Identify which cell holds the provided text, then report its (x, y) central coordinate. 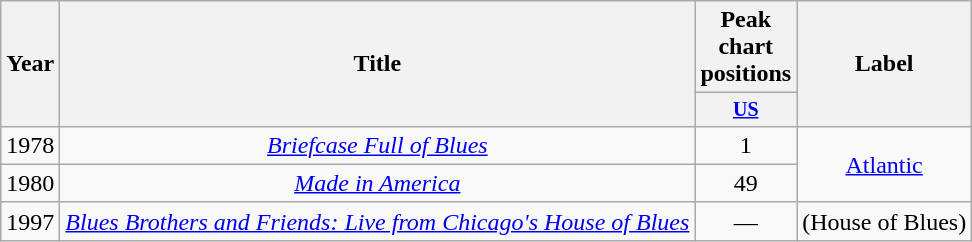
1 (746, 145)
(House of Blues) (884, 221)
Label (884, 64)
— (746, 221)
1980 (30, 183)
Title (378, 64)
49 (746, 183)
Made in America (378, 183)
Blues Brothers and Friends: Live from Chicago's House of Blues (378, 221)
Atlantic (884, 164)
1997 (30, 221)
US (746, 110)
Year (30, 64)
1978 (30, 145)
Briefcase Full of Blues (378, 145)
Peak chart positions (746, 47)
